Return (X, Y) of the center of cell containing provided text 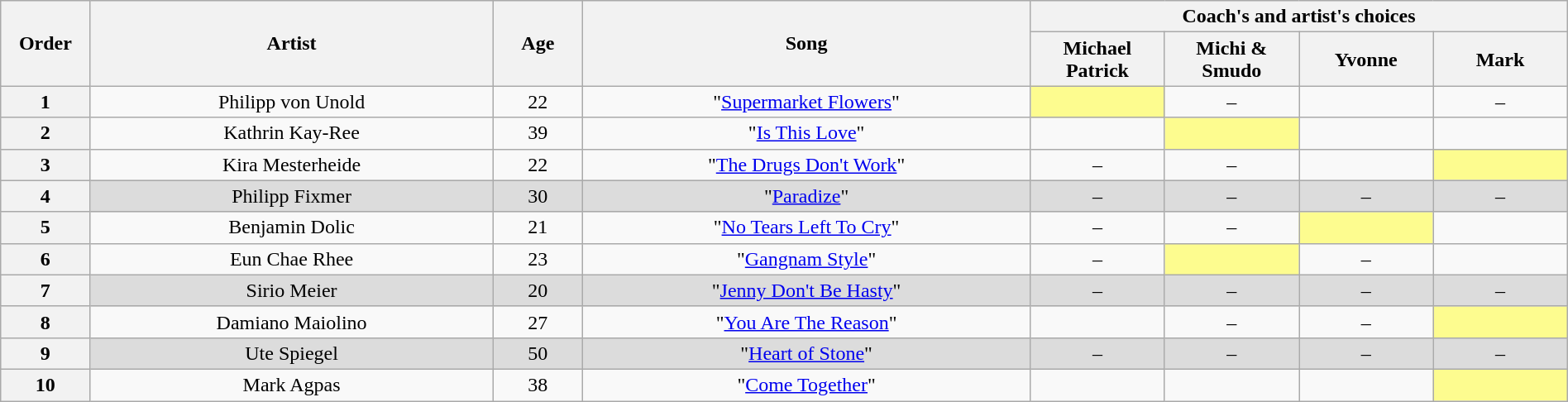
23 (538, 259)
5 (45, 227)
Philipp Fixmer (291, 196)
9 (45, 353)
Coach's and artist's choices (1299, 17)
2 (45, 133)
30 (538, 196)
"Gangnam Style" (806, 259)
"Paradize" (806, 196)
Artist (291, 43)
50 (538, 353)
8 (45, 322)
"Come Together" (806, 385)
Mark (1500, 60)
Philipp von Unold (291, 102)
Ute Spiegel (291, 353)
Kathrin Kay-Ree (291, 133)
20 (538, 290)
4 (45, 196)
"Heart of Stone" (806, 353)
7 (45, 290)
Order (45, 43)
Benjamin Dolic (291, 227)
Song (806, 43)
Yvonne (1365, 60)
Michi & Smudo (1231, 60)
"Is This Love" (806, 133)
10 (45, 385)
Michael Patrick (1097, 60)
Mark Agpas (291, 385)
Age (538, 43)
"You Are The Reason" (806, 322)
38 (538, 385)
"Jenny Don't Be Hasty" (806, 290)
"Supermarket Flowers" (806, 102)
21 (538, 227)
6 (45, 259)
27 (538, 322)
Kira Mesterheide (291, 165)
"The Drugs Don't Work" (806, 165)
39 (538, 133)
1 (45, 102)
Eun Chae Rhee (291, 259)
Damiano Maiolino (291, 322)
"No Tears Left To Cry" (806, 227)
3 (45, 165)
Sirio Meier (291, 290)
